Provide the [x, y] coordinate of the cell's center where the given text is located.  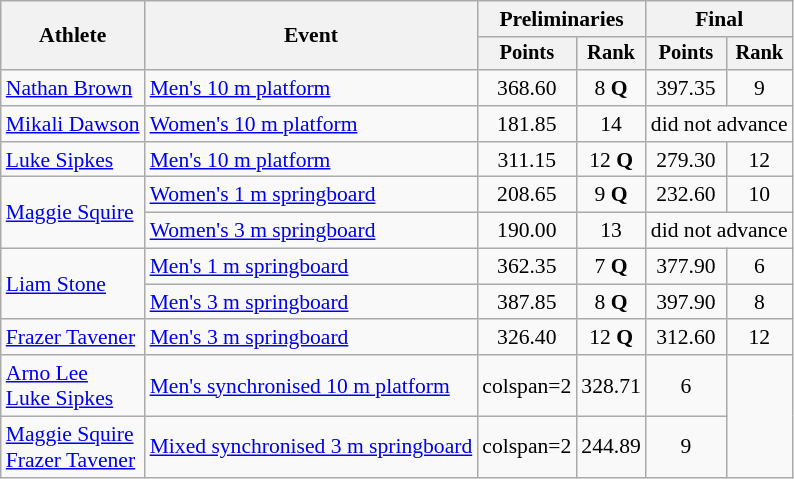
397.35 [686, 88]
362.35 [526, 267]
Men's 1 m springboard [312, 267]
Preliminaries [562, 19]
387.85 [526, 302]
7 Q [610, 267]
311.15 [526, 160]
Final [720, 19]
Mikali Dawson [73, 124]
Liam Stone [73, 284]
312.60 [686, 338]
397.90 [686, 302]
368.60 [526, 88]
232.60 [686, 195]
Athlete [73, 36]
Maggie SquireFrazer Tavener [73, 448]
328.71 [610, 386]
Men's synchronised 10 m platform [312, 386]
208.65 [526, 195]
Event [312, 36]
Luke Sipkes [73, 160]
190.00 [526, 231]
14 [610, 124]
Maggie Squire [73, 212]
377.90 [686, 267]
Arno LeeLuke Sipkes [73, 386]
Frazer Tavener [73, 338]
279.30 [686, 160]
13 [610, 231]
Nathan Brown [73, 88]
244.89 [610, 448]
181.85 [526, 124]
326.40 [526, 338]
Women's 3 m springboard [312, 231]
Mixed synchronised 3 m springboard [312, 448]
10 [760, 195]
8 [760, 302]
Women's 10 m platform [312, 124]
9 Q [610, 195]
Women's 1 m springboard [312, 195]
